Search for the cell housing the specified text and yield its (X, Y) center coordinate. 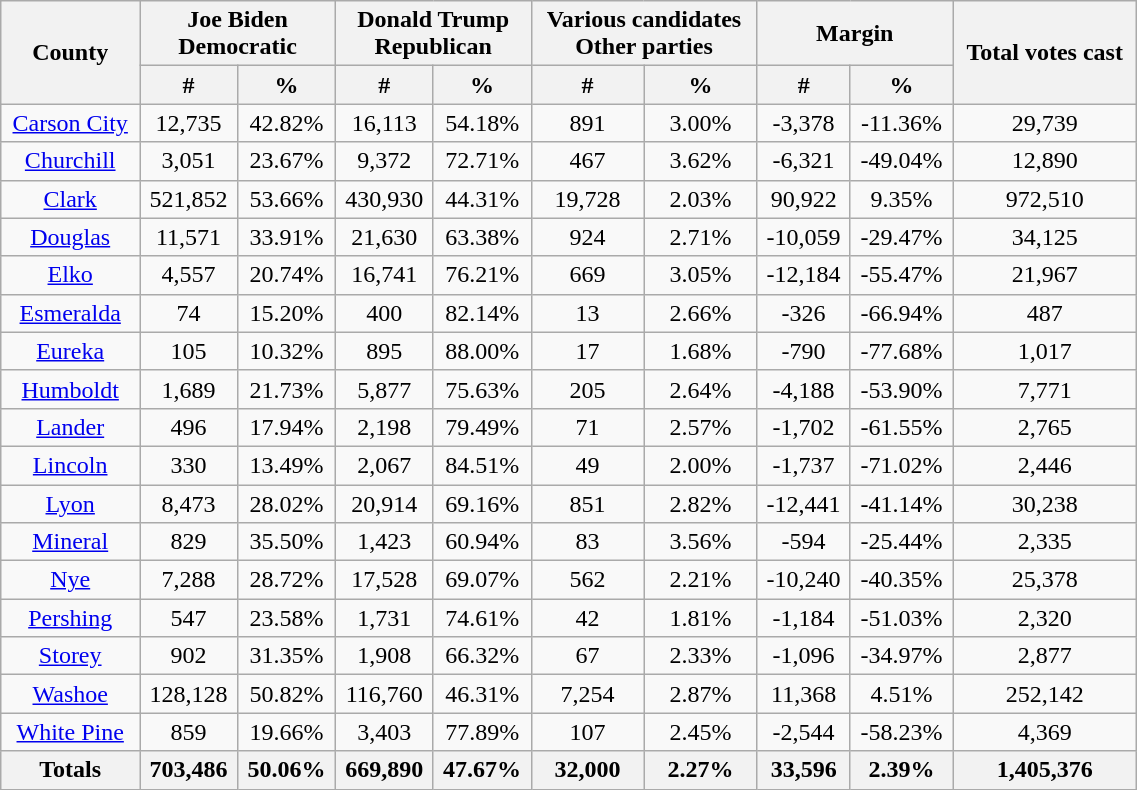
2.21% (700, 580)
28.72% (286, 580)
84.51% (482, 465)
32,000 (588, 770)
-10,240 (804, 580)
71 (588, 427)
47.67% (482, 770)
Churchill (70, 161)
2.33% (700, 656)
1,017 (1045, 351)
66.32% (482, 656)
972,510 (1045, 199)
34,125 (1045, 237)
430,930 (384, 199)
3.05% (700, 275)
2.03% (700, 199)
547 (189, 618)
3,051 (189, 161)
63.38% (482, 237)
8,473 (189, 503)
19,728 (588, 199)
895 (384, 351)
2.71% (700, 237)
33.91% (286, 237)
2.66% (700, 313)
7,288 (189, 580)
859 (189, 732)
3.62% (700, 161)
-6,321 (804, 161)
2.27% (700, 770)
Joe BidenDemocratic (238, 34)
54.18% (482, 123)
703,486 (189, 770)
Lincoln (70, 465)
16,113 (384, 123)
128,128 (189, 694)
20,914 (384, 503)
Nye (70, 580)
Margin (855, 34)
Humboldt (70, 389)
2,198 (384, 427)
29,739 (1045, 123)
Clark (70, 199)
16,741 (384, 275)
3,403 (384, 732)
116,760 (384, 694)
69.16% (482, 503)
23.58% (286, 618)
74 (189, 313)
924 (588, 237)
-1,737 (804, 465)
11,368 (804, 694)
891 (588, 123)
County (70, 52)
2.64% (700, 389)
3.00% (700, 123)
1,423 (384, 542)
487 (1045, 313)
2.87% (700, 694)
42.82% (286, 123)
83 (588, 542)
13.49% (286, 465)
82.14% (482, 313)
2,877 (1045, 656)
74.61% (482, 618)
17 (588, 351)
69.07% (482, 580)
15.20% (286, 313)
105 (189, 351)
252,142 (1045, 694)
Elko (70, 275)
-58.23% (901, 732)
53.66% (286, 199)
-3,378 (804, 123)
12,735 (189, 123)
-71.02% (901, 465)
2,320 (1045, 618)
White Pine (70, 732)
829 (189, 542)
669 (588, 275)
-77.68% (901, 351)
3.56% (700, 542)
31.35% (286, 656)
1,405,376 (1045, 770)
4,369 (1045, 732)
1.68% (700, 351)
2,335 (1045, 542)
-790 (804, 351)
-1,184 (804, 618)
-41.14% (901, 503)
-1,096 (804, 656)
Donald TrumpRepublican (433, 34)
88.00% (482, 351)
-66.94% (901, 313)
7,771 (1045, 389)
21.73% (286, 389)
21,630 (384, 237)
75.63% (482, 389)
-326 (804, 313)
21,967 (1045, 275)
5,877 (384, 389)
23.67% (286, 161)
2,067 (384, 465)
2.00% (700, 465)
902 (189, 656)
7,254 (588, 694)
30,238 (1045, 503)
1,908 (384, 656)
562 (588, 580)
2.82% (700, 503)
-53.90% (901, 389)
1,689 (189, 389)
49 (588, 465)
467 (588, 161)
-12,441 (804, 503)
Esmeralda (70, 313)
-10,059 (804, 237)
Totals (70, 770)
496 (189, 427)
44.31% (482, 199)
-12,184 (804, 275)
Storey (70, 656)
1.81% (700, 618)
25,378 (1045, 580)
50.06% (286, 770)
521,852 (189, 199)
67 (588, 656)
2,446 (1045, 465)
42 (588, 618)
-61.55% (901, 427)
-2,544 (804, 732)
Eureka (70, 351)
4.51% (901, 694)
Douglas (70, 237)
11,571 (189, 237)
50.82% (286, 694)
33,596 (804, 770)
Lyon (70, 503)
Mineral (70, 542)
Various candidatesOther parties (644, 34)
72.71% (482, 161)
9,372 (384, 161)
205 (588, 389)
79.49% (482, 427)
9.35% (901, 199)
17,528 (384, 580)
-34.97% (901, 656)
330 (189, 465)
2.57% (700, 427)
2.39% (901, 770)
-11.36% (901, 123)
35.50% (286, 542)
4,557 (189, 275)
Washoe (70, 694)
-4,188 (804, 389)
90,922 (804, 199)
13 (588, 313)
-1,702 (804, 427)
2,765 (1045, 427)
-29.47% (901, 237)
669,890 (384, 770)
400 (384, 313)
Total votes cast (1045, 52)
20.74% (286, 275)
10.32% (286, 351)
-49.04% (901, 161)
Lander (70, 427)
-55.47% (901, 275)
46.31% (482, 694)
1,731 (384, 618)
-594 (804, 542)
851 (588, 503)
107 (588, 732)
-40.35% (901, 580)
Pershing (70, 618)
Carson City (70, 123)
-51.03% (901, 618)
12,890 (1045, 161)
77.89% (482, 732)
2.45% (700, 732)
28.02% (286, 503)
17.94% (286, 427)
60.94% (482, 542)
19.66% (286, 732)
-25.44% (901, 542)
76.21% (482, 275)
